Search for the cell housing the specified text and yield its (X, Y) center coordinate. 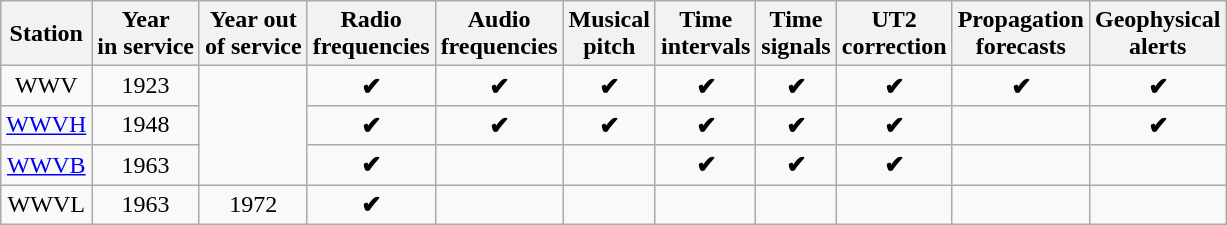
WWVL (46, 204)
1972 (253, 204)
UT2 correction (894, 34)
Musical pitch (609, 34)
WWVH (46, 125)
Station (46, 34)
Audio frequencies (499, 34)
Time signals (796, 34)
1923 (146, 86)
Radio frequencies (371, 34)
WWV (46, 86)
Time intervals (705, 34)
Year out of service (253, 34)
1948 (146, 125)
Year in service (146, 34)
Propagation forecasts (1020, 34)
WWVB (46, 165)
Geophysical alerts (1157, 34)
